Determine the (x, y) coordinate at the center of the cell enclosing the given text.  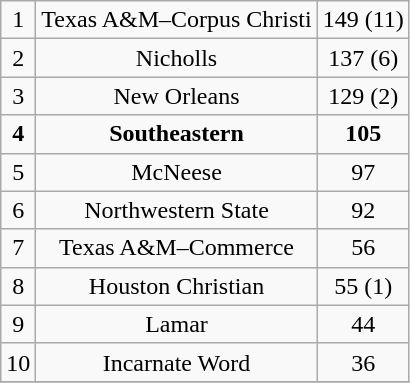
55 (1) (363, 286)
149 (11) (363, 20)
8 (18, 286)
3 (18, 96)
Houston Christian (176, 286)
Incarnate Word (176, 362)
Lamar (176, 324)
New Orleans (176, 96)
137 (6) (363, 58)
Southeastern (176, 134)
97 (363, 172)
4 (18, 134)
2 (18, 58)
Texas A&M–Commerce (176, 248)
1 (18, 20)
129 (2) (363, 96)
6 (18, 210)
92 (363, 210)
36 (363, 362)
105 (363, 134)
5 (18, 172)
9 (18, 324)
Texas A&M–Corpus Christi (176, 20)
44 (363, 324)
56 (363, 248)
10 (18, 362)
McNeese (176, 172)
Nicholls (176, 58)
Northwestern State (176, 210)
7 (18, 248)
